Pinpoint the cell where the given text exists, returning its [x, y] midpoint coordinate. 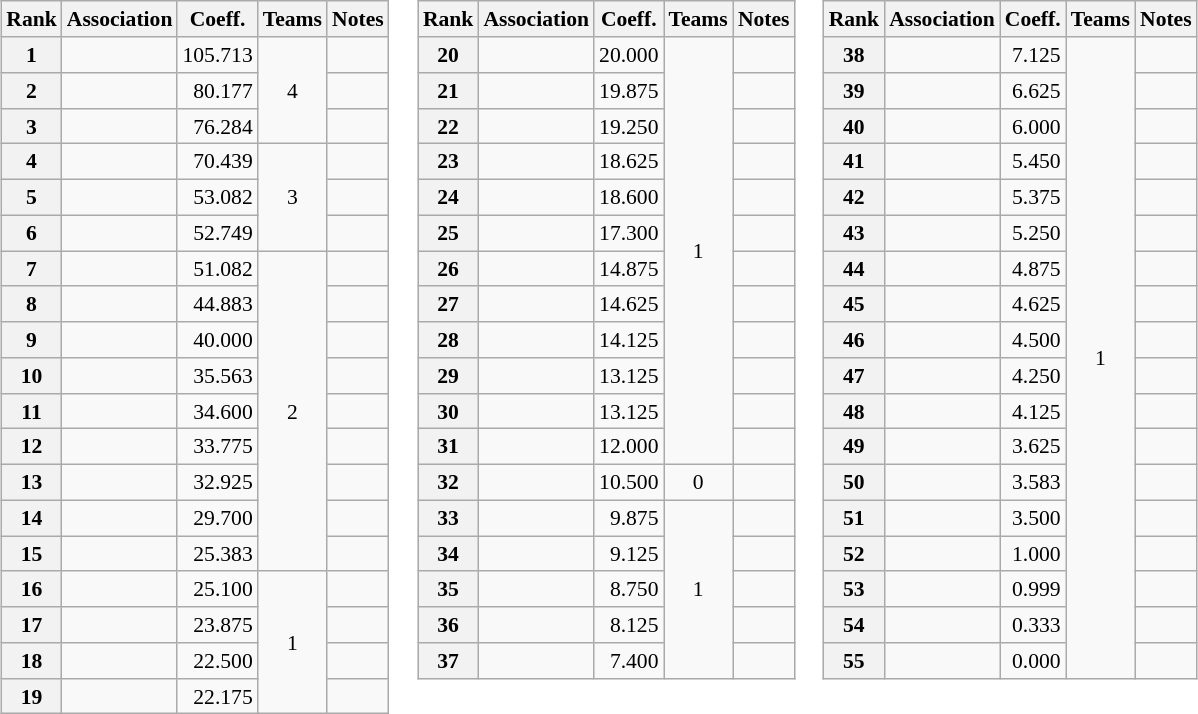
53.082 [217, 197]
0.333 [1033, 625]
28 [448, 340]
53 [854, 589]
35.563 [217, 376]
17 [32, 625]
70.439 [217, 162]
21 [448, 91]
5.450 [1033, 162]
24 [448, 197]
43 [854, 233]
19 [32, 696]
15 [32, 554]
8.125 [628, 625]
51 [854, 518]
52 [854, 554]
19.875 [628, 91]
20.000 [628, 55]
30 [448, 411]
25.100 [217, 589]
37 [448, 661]
11 [32, 411]
52.749 [217, 233]
23.875 [217, 625]
39 [854, 91]
40.000 [217, 340]
22 [448, 126]
34 [448, 554]
42 [854, 197]
105.713 [217, 55]
4.250 [1033, 376]
18.625 [628, 162]
3.625 [1033, 447]
6.625 [1033, 91]
27 [448, 304]
18.600 [628, 197]
10 [32, 376]
33 [448, 518]
12.000 [628, 447]
7.400 [628, 661]
50 [854, 482]
23 [448, 162]
16 [32, 589]
47 [854, 376]
80.177 [217, 91]
14.625 [628, 304]
8 [32, 304]
14 [32, 518]
45 [854, 304]
1.000 [1033, 554]
9 [32, 340]
4.875 [1033, 269]
13 [32, 482]
38 [854, 55]
14.875 [628, 269]
0.000 [1033, 661]
6.000 [1033, 126]
41 [854, 162]
0 [698, 482]
5 [32, 197]
26 [448, 269]
20 [448, 55]
31 [448, 447]
7 [32, 269]
51.082 [217, 269]
33.775 [217, 447]
49 [854, 447]
14.125 [628, 340]
44 [854, 269]
46 [854, 340]
4.625 [1033, 304]
4.500 [1033, 340]
44.883 [217, 304]
18 [32, 661]
9.875 [628, 518]
32.925 [217, 482]
9.125 [628, 554]
3.500 [1033, 518]
36 [448, 625]
76.284 [217, 126]
12 [32, 447]
4.125 [1033, 411]
22.175 [217, 696]
22.500 [217, 661]
0.999 [1033, 589]
25 [448, 233]
29.700 [217, 518]
5.250 [1033, 233]
54 [854, 625]
17.300 [628, 233]
25.383 [217, 554]
34.600 [217, 411]
10.500 [628, 482]
55 [854, 661]
40 [854, 126]
5.375 [1033, 197]
6 [32, 233]
8.750 [628, 589]
19.250 [628, 126]
29 [448, 376]
35 [448, 589]
3.583 [1033, 482]
7.125 [1033, 55]
32 [448, 482]
48 [854, 411]
